Identify which cell holds the provided text, then report its (x, y) central coordinate. 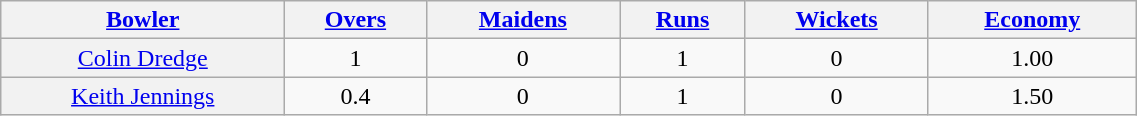
Wickets (836, 20)
1.00 (1032, 58)
Colin Dredge (143, 58)
1.50 (1032, 96)
Bowler (143, 20)
Overs (356, 20)
Maidens (523, 20)
Runs (683, 20)
Keith Jennings (143, 96)
Economy (1032, 20)
0.4 (356, 96)
